Locate the cell with the specified text and output its [X, Y] center coordinate. 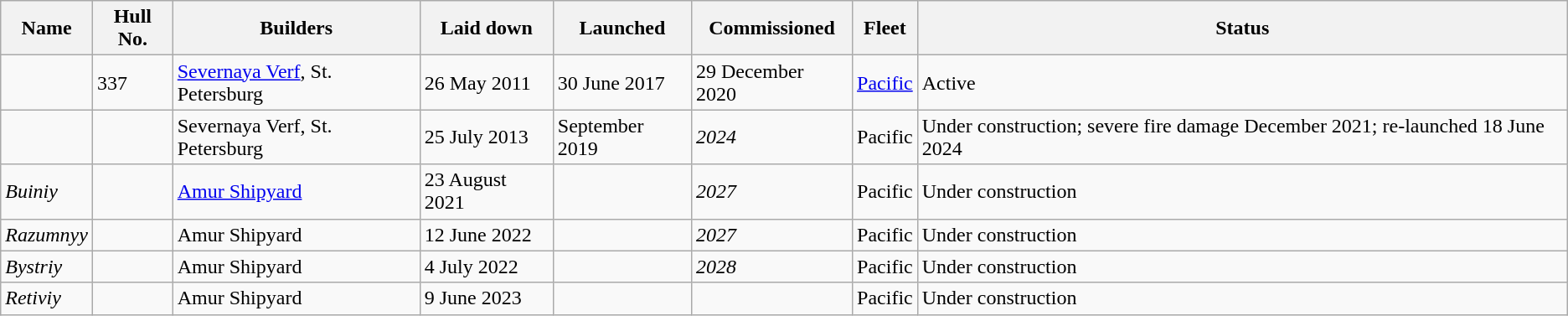
Builders [297, 28]
Hull No. [132, 28]
29 December 2020 [771, 82]
Retiviy [47, 298]
Under construction; severe fire damage December 2021; re-launched 18 June 2024 [1242, 137]
Fleet [885, 28]
Razumnyy [47, 235]
Active [1242, 82]
Launched [622, 28]
25 July 2013 [486, 137]
Status [1242, 28]
Buiniy [47, 191]
30 June 2017 [622, 82]
September 2019 [622, 137]
9 June 2023 [486, 298]
Name [47, 28]
337 [132, 82]
Bystriy [47, 267]
2024 [771, 137]
Laid down [486, 28]
12 June 2022 [486, 235]
Commissioned [771, 28]
4 July 2022 [486, 267]
2028 [771, 267]
26 May 2011 [486, 82]
23 August 2021 [486, 191]
